Find where the given text appears and provide that cell's center as (x, y) coordinate. 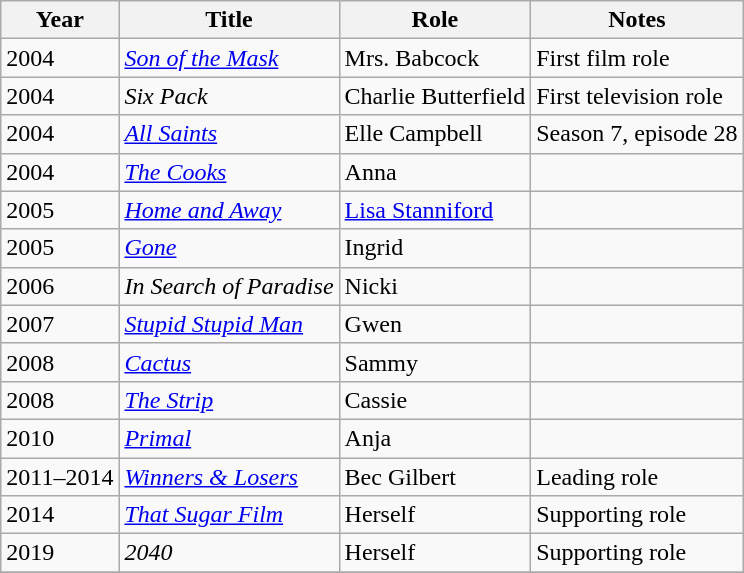
Six Pack (229, 96)
2011–2014 (60, 477)
Sammy (435, 362)
2010 (60, 438)
Primal (229, 438)
In Search of Paradise (229, 286)
Ingrid (435, 248)
Elle Campbell (435, 134)
2019 (60, 553)
Charlie Butterfield (435, 96)
Gwen (435, 324)
2007 (60, 324)
Anna (435, 172)
Cassie (435, 400)
Son of the Mask (229, 58)
2040 (229, 553)
Gone (229, 248)
First television role (637, 96)
2006 (60, 286)
2014 (60, 515)
Notes (637, 20)
Role (435, 20)
Cactus (229, 362)
The Strip (229, 400)
All Saints (229, 134)
First film role (637, 58)
Bec Gilbert (435, 477)
The Cooks (229, 172)
Winners & Losers (229, 477)
Lisa Stanniford (435, 210)
Leading role (637, 477)
Stupid Stupid Man (229, 324)
Mrs. Babcock (435, 58)
That Sugar Film (229, 515)
Season 7, episode 28 (637, 134)
Anja (435, 438)
Nicki (435, 286)
Year (60, 20)
Title (229, 20)
Home and Away (229, 210)
